Output the [x, y] coordinate of the center of the cell containing the given text.  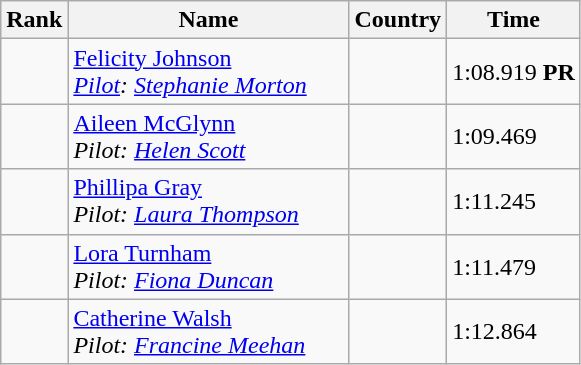
Phillipa GrayPilot: Laura Thompson [208, 202]
Felicity JohnsonPilot: Stephanie Morton [208, 72]
1:12.864 [514, 332]
Rank [34, 20]
Catherine WalshPilot: Francine Meehan [208, 332]
Country [398, 20]
1:11.479 [514, 266]
1:11.245 [514, 202]
Time [514, 20]
1:08.919 PR [514, 72]
Name [208, 20]
1:09.469 [514, 136]
Lora TurnhamPilot: Fiona Duncan [208, 266]
Aileen McGlynnPilot: Helen Scott [208, 136]
